Return the (X, Y) coordinate for the center point of the cell that contains the specified text.  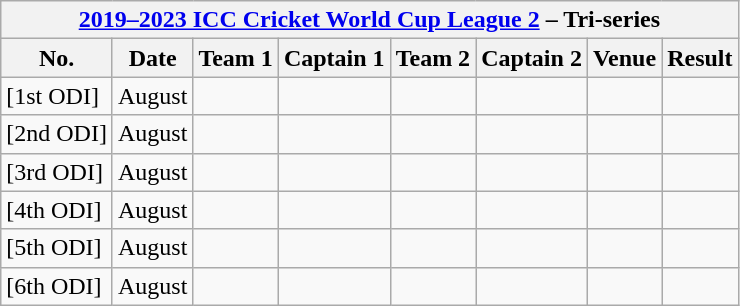
Result (700, 58)
Date (152, 58)
[4th ODI] (57, 210)
Venue (624, 58)
[2nd ODI] (57, 134)
No. (57, 58)
[5th ODI] (57, 248)
[6th ODI] (57, 286)
Team 1 (236, 58)
Captain 1 (334, 58)
Team 2 (433, 58)
[3rd ODI] (57, 172)
[1st ODI] (57, 96)
Captain 2 (532, 58)
2019–2023 ICC Cricket World Cup League 2 – Tri-series (370, 20)
